Output the (x, y) coordinate of the center of the cell containing the given text.  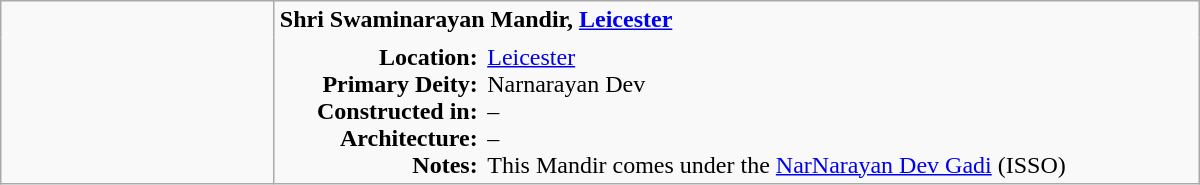
Location:Primary Deity:Constructed in:Architecture:Notes: (378, 110)
Leicester Narnarayan Dev – – This Mandir comes under the NarNarayan Dev Gadi (ISSO) (840, 110)
Shri Swaminarayan Mandir, Leicester (736, 20)
